Capture the cell that displays the provided text and extract its (X, Y) central coordinate. 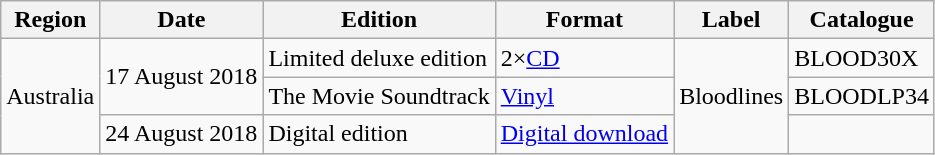
Date (182, 20)
24 August 2018 (182, 134)
Bloodlines (732, 96)
BLOODLP34 (862, 96)
The Movie Soundtrack (379, 96)
Label (732, 20)
Format (584, 20)
Digital edition (379, 134)
Digital download (584, 134)
17 August 2018 (182, 77)
2×CD (584, 58)
BLOOD30X (862, 58)
Australia (50, 96)
Limited deluxe edition (379, 58)
Catalogue (862, 20)
Edition (379, 20)
Vinyl (584, 96)
Region (50, 20)
